Locate the cell with the specified text and output its (x, y) center coordinate. 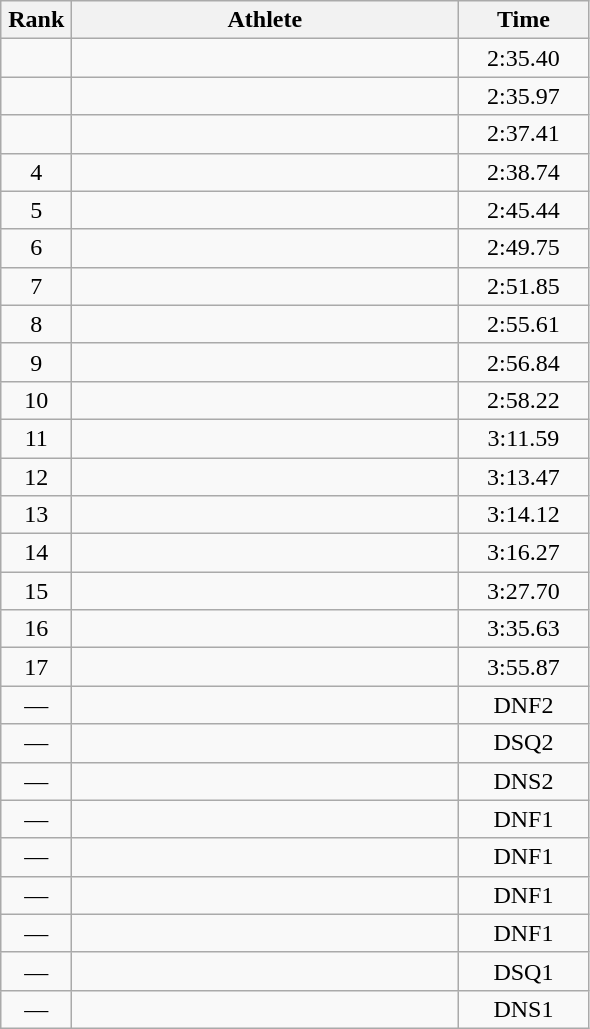
2:51.85 (524, 286)
DSQ2 (524, 743)
DSQ1 (524, 971)
5 (36, 210)
2:56.84 (524, 362)
3:35.63 (524, 629)
2:45.44 (524, 210)
12 (36, 477)
2:58.22 (524, 400)
4 (36, 172)
10 (36, 400)
8 (36, 324)
3:11.59 (524, 438)
6 (36, 248)
11 (36, 438)
3:55.87 (524, 667)
15 (36, 591)
3:16.27 (524, 553)
7 (36, 286)
Rank (36, 20)
9 (36, 362)
2:37.41 (524, 134)
Athlete (265, 20)
14 (36, 553)
DNS2 (524, 781)
DNF2 (524, 705)
2:49.75 (524, 248)
17 (36, 667)
3:27.70 (524, 591)
2:55.61 (524, 324)
3:13.47 (524, 477)
3:14.12 (524, 515)
2:38.74 (524, 172)
DNS1 (524, 1009)
13 (36, 515)
2:35.97 (524, 96)
16 (36, 629)
2:35.40 (524, 58)
Time (524, 20)
